Output the (X, Y) coordinate of the center of the cell containing the given text.  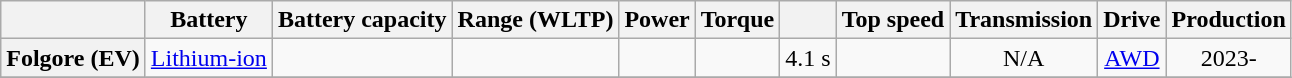
N/A (1024, 58)
Battery (208, 20)
AWD (1132, 58)
Range (WLTP) (536, 20)
Power (657, 20)
Production (1228, 20)
Lithium-ion (208, 58)
Drive (1132, 20)
Battery capacity (362, 20)
Top speed (893, 20)
2023- (1228, 58)
4.1 s (808, 58)
Folgore (EV) (74, 58)
Transmission (1024, 20)
Torque (737, 20)
